Provide the (x, y) coordinate of the cell's center where the given text is located.  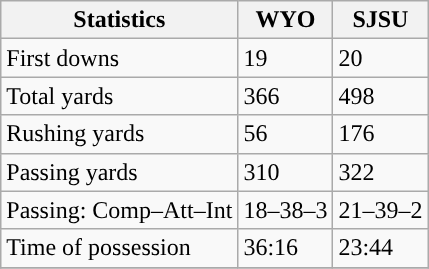
23:44 (380, 248)
310 (286, 172)
19 (286, 58)
Rushing yards (120, 134)
SJSU (380, 20)
366 (286, 96)
Passing yards (120, 172)
36:16 (286, 248)
498 (380, 96)
Statistics (120, 20)
Passing: Comp–Att–Int (120, 210)
176 (380, 134)
56 (286, 134)
First downs (120, 58)
21–39–2 (380, 210)
WYO (286, 20)
Total yards (120, 96)
322 (380, 172)
18–38–3 (286, 210)
20 (380, 58)
Time of possession (120, 248)
